Detect which cell encompasses the target text, then output its [X, Y] center coordinate. 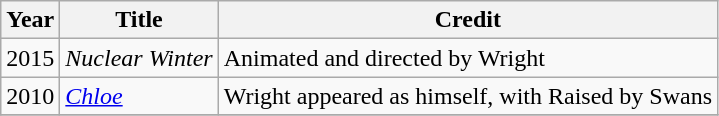
Year [30, 20]
Chloe [139, 96]
Title [139, 20]
Wright appeared as himself, with Raised by Swans [468, 96]
Credit [468, 20]
Animated and directed by Wright [468, 58]
2015 [30, 58]
Nuclear Winter [139, 58]
2010 [30, 96]
